Pinpoint the cell where the given text exists, returning its [X, Y] midpoint coordinate. 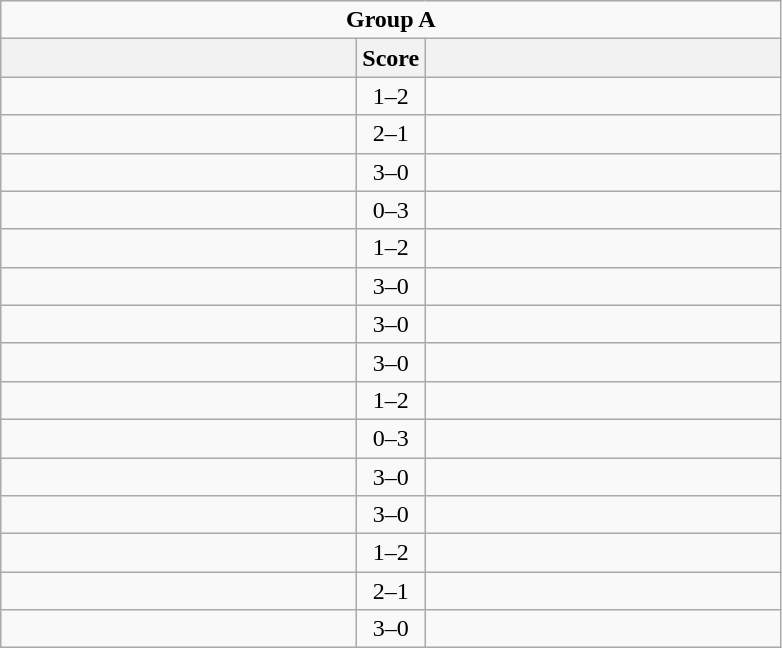
Group A [391, 20]
Score [391, 58]
